Search for the cell housing the specified text and yield its (x, y) center coordinate. 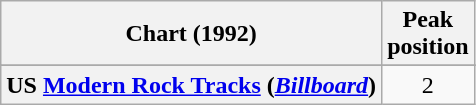
2 (428, 85)
Chart (1992) (192, 34)
Peakposition (428, 34)
US Modern Rock Tracks (Billboard) (192, 85)
